Identify which cell holds the provided text, then report its [x, y] central coordinate. 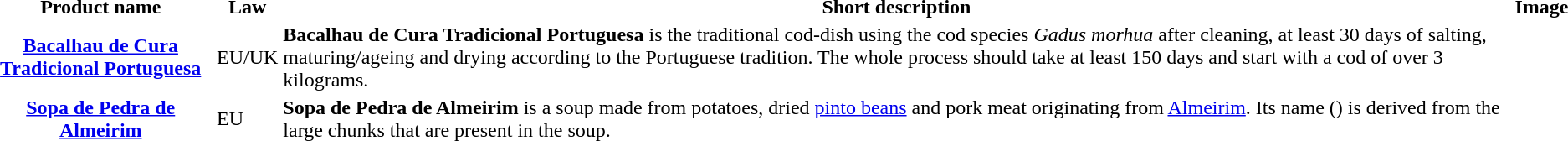
EU/UK [247, 57]
